For the text-containing cell, return its midpoint in (x, y) coordinate format. 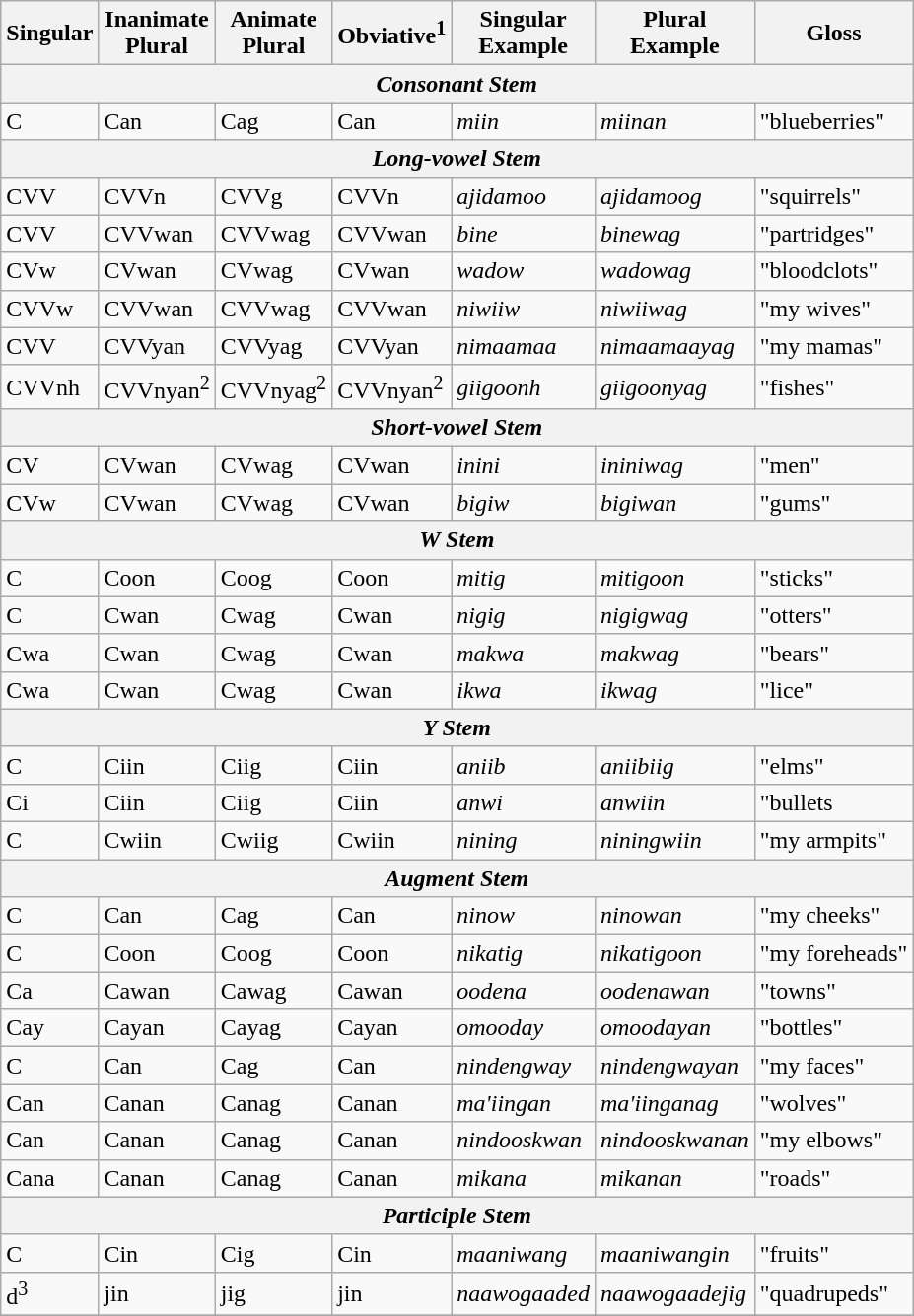
inini (524, 465)
"roads" (834, 1178)
Cawag (273, 991)
nindooskwanan (674, 1141)
mitig (524, 578)
aniib (524, 765)
"fishes" (834, 386)
SingularExample (524, 34)
Cwiig (273, 841)
Obviative1 (392, 34)
"my faces" (834, 1066)
anwiin (674, 802)
nigigwag (674, 615)
W Stem (457, 540)
CVVnh (49, 386)
omooday (524, 1028)
"men" (834, 465)
omoodayan (674, 1028)
Y Stem (457, 727)
Singular (49, 34)
Augment Stem (457, 878)
oodena (524, 991)
ninow (524, 916)
maaniwang (524, 1253)
maaniwangin (674, 1253)
CVVyag (273, 346)
jig (273, 1293)
"fruits" (834, 1253)
miinan (674, 121)
"my foreheads" (834, 953)
InanimatePlural (157, 34)
Cayag (273, 1028)
ikwag (674, 690)
bigiw (524, 503)
ninowan (674, 916)
anwi (524, 802)
"bears" (834, 653)
bigiwan (674, 503)
wadow (524, 271)
CVVnyag2 (273, 386)
nindengway (524, 1066)
makwag (674, 653)
"my wives" (834, 309)
"my cheeks" (834, 916)
naawogaaded (524, 1293)
"sticks" (834, 578)
Cay (49, 1028)
d3 (49, 1293)
"blueberries" (834, 121)
Ci (49, 802)
nimaamaa (524, 346)
AnimatePlural (273, 34)
"my armpits" (834, 841)
Short-vowel Stem (457, 428)
ma'iingan (524, 1103)
"quadrupeds" (834, 1293)
Cana (49, 1178)
"otters" (834, 615)
"my elbows" (834, 1141)
Cig (273, 1253)
"bottles" (834, 1028)
Participle Stem (457, 1215)
"bullets (834, 802)
CVVg (273, 196)
"lice" (834, 690)
niningwiin (674, 841)
niwiiwag (674, 309)
ininiwag (674, 465)
bine (524, 234)
nikatigoon (674, 953)
CV (49, 465)
mikanan (674, 1178)
oodenawan (674, 991)
binewag (674, 234)
Gloss (834, 34)
makwa (524, 653)
ikwa (524, 690)
nindooskwan (524, 1141)
mikana (524, 1178)
PluralExample (674, 34)
mitigoon (674, 578)
nimaamaayag (674, 346)
"gums" (834, 503)
naawogaadejig (674, 1293)
giigoonh (524, 386)
"my mamas" (834, 346)
"partridges" (834, 234)
aniibiig (674, 765)
giigoonyag (674, 386)
Ca (49, 991)
nikatig (524, 953)
"bloodclots" (834, 271)
ajidamoo (524, 196)
"towns" (834, 991)
nining (524, 841)
CVVw (49, 309)
Consonant Stem (457, 84)
"squirrels" (834, 196)
nindengwayan (674, 1066)
miin (524, 121)
niwiiw (524, 309)
Long-vowel Stem (457, 159)
"elms" (834, 765)
ma'iinganag (674, 1103)
wadowag (674, 271)
ajidamoog (674, 196)
"wolves" (834, 1103)
nigig (524, 615)
